From the cell containing the given text, extract its center point as (x, y) coordinate. 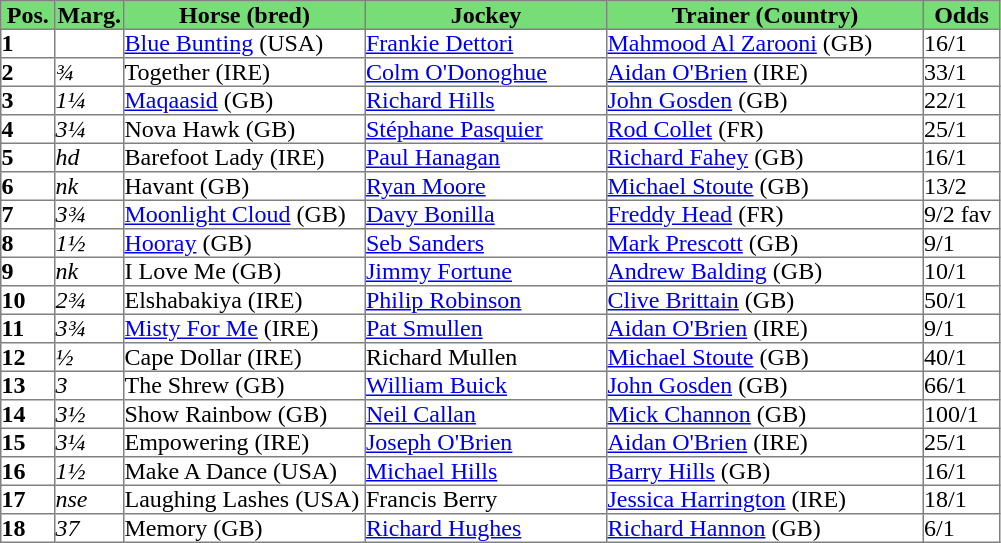
2¾ (90, 300)
Richard Fahey (GB) (765, 157)
Pat Smullen (486, 328)
14 (28, 414)
3½ (90, 414)
9 (28, 271)
8 (28, 243)
2 (28, 72)
Michael Hills (486, 471)
¾ (90, 72)
22/1 (961, 100)
1 (28, 43)
Richard Hughes (486, 528)
1¼ (90, 100)
Misty For Me (IRE) (245, 328)
13 (28, 385)
Empowering (IRE) (245, 442)
Cape Dollar (IRE) (245, 357)
Francis Berry (486, 499)
Mahmood Al Zarooni (GB) (765, 43)
17 (28, 499)
18 (28, 528)
Blue Bunting (USA) (245, 43)
Memory (GB) (245, 528)
Maqaasid (GB) (245, 100)
Stéphane Pasquier (486, 129)
Havant (GB) (245, 186)
Marg. (90, 15)
The Shrew (GB) (245, 385)
Freddy Head (FR) (765, 214)
66/1 (961, 385)
Colm O'Donoghue (486, 72)
9/2 fav (961, 214)
Mick Channon (GB) (765, 414)
Jessica Harrington (IRE) (765, 499)
Jimmy Fortune (486, 271)
7 (28, 214)
William Buick (486, 385)
Together (IRE) (245, 72)
Barefoot Lady (IRE) (245, 157)
Richard Hills (486, 100)
Paul Hanagan (486, 157)
37 (90, 528)
10 (28, 300)
½ (90, 357)
100/1 (961, 414)
13/2 (961, 186)
Joseph O'Brien (486, 442)
Andrew Balding (GB) (765, 271)
40/1 (961, 357)
4 (28, 129)
Richard Mullen (486, 357)
Rod Collet (FR) (765, 129)
11 (28, 328)
Richard Hannon (GB) (765, 528)
6 (28, 186)
I Love Me (GB) (245, 271)
Trainer (Country) (765, 15)
Seb Sanders (486, 243)
Barry Hills (GB) (765, 471)
Moonlight Cloud (GB) (245, 214)
Elshabakiya (IRE) (245, 300)
Clive Brittain (GB) (765, 300)
15 (28, 442)
Odds (961, 15)
hd (90, 157)
Pos. (28, 15)
Ryan Moore (486, 186)
Laughing Lashes (USA) (245, 499)
Make A Dance (USA) (245, 471)
Nova Hawk (GB) (245, 129)
33/1 (961, 72)
16 (28, 471)
Horse (bred) (245, 15)
5 (28, 157)
Philip Robinson (486, 300)
Show Rainbow (GB) (245, 414)
12 (28, 357)
10/1 (961, 271)
Frankie Dettori (486, 43)
nse (90, 499)
Davy Bonilla (486, 214)
6/1 (961, 528)
Hooray (GB) (245, 243)
50/1 (961, 300)
18/1 (961, 499)
Mark Prescott (GB) (765, 243)
Jockey (486, 15)
Neil Callan (486, 414)
